Pinpoint the cell where the given text exists, returning its [x, y] midpoint coordinate. 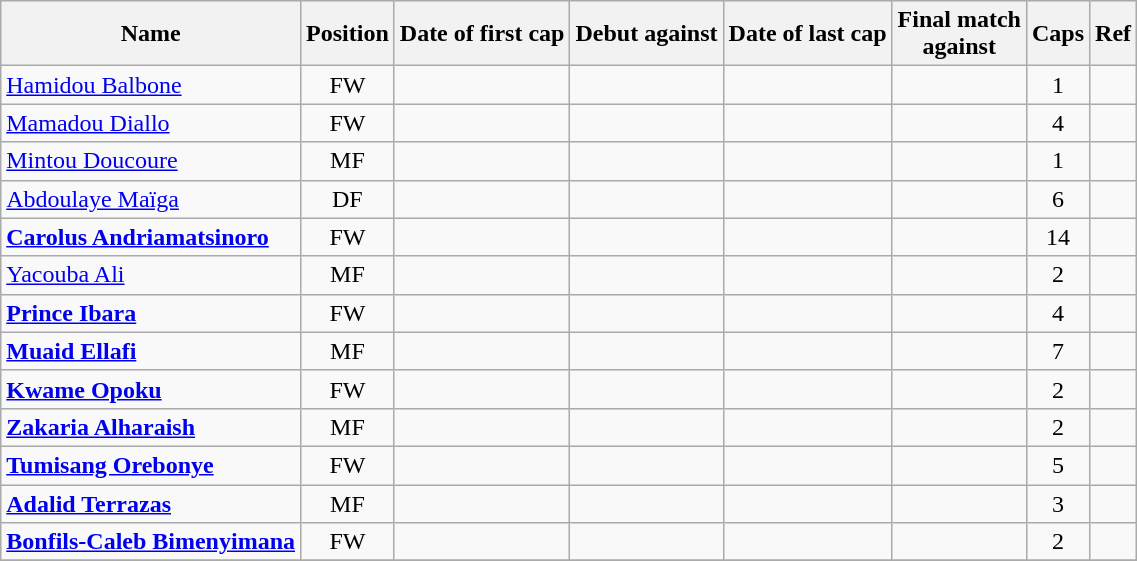
7 [1058, 351]
Position [348, 34]
Abdoulaye Maïga [151, 199]
Carolus Andriamatsinoro [151, 237]
Zakaria Alharaish [151, 427]
5 [1058, 465]
Caps [1058, 34]
Prince Ibara [151, 313]
DF [348, 199]
Adalid Terrazas [151, 503]
6 [1058, 199]
14 [1058, 237]
Name [151, 34]
Tumisang Orebonye [151, 465]
Muaid Ellafi [151, 351]
Bonfils-Caleb Bimenyimana [151, 542]
Date of first cap [482, 34]
Debut against [646, 34]
Yacouba Ali [151, 275]
Hamidou Balbone [151, 85]
Ref [1114, 34]
Date of last cap [808, 34]
Final matchagainst [959, 34]
3 [1058, 503]
Mintou Doucoure [151, 161]
Mamadou Diallo [151, 123]
Kwame Opoku [151, 389]
